Return [x, y] of the center of cell containing provided text 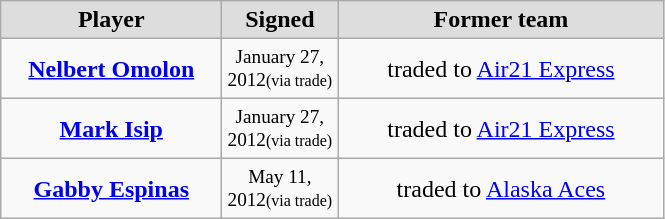
Gabby Espinas [112, 189]
Signed [280, 20]
Player [112, 20]
Mark Isip [112, 129]
May 11, 2012(via trade) [280, 189]
Former team [501, 20]
Nelbert Omolon [112, 69]
traded to Alaska Aces [501, 189]
